Return the (x, y) coordinate for the center point of the cell that contains the specified text.  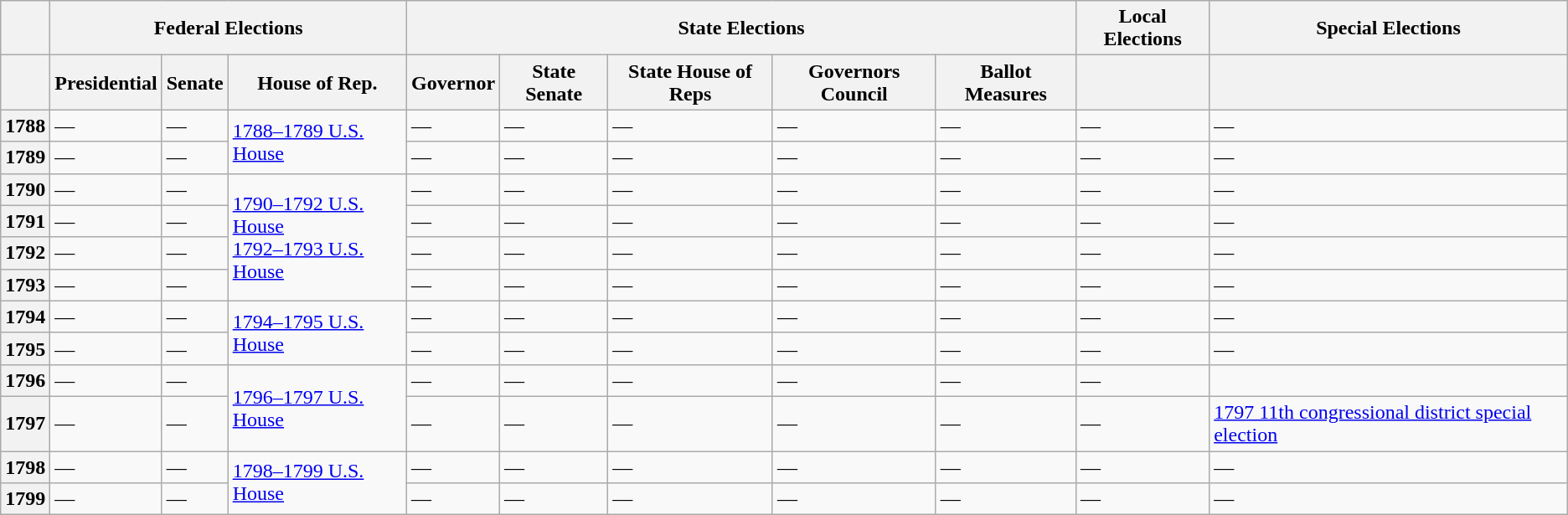
1792 (25, 253)
1793 (25, 285)
Governor (454, 82)
1796–1797 U.S. House (317, 407)
State Senate (554, 82)
1789 (25, 157)
1795 (25, 348)
1794 (25, 317)
1797 (25, 424)
State Elections (742, 28)
Governors Council (854, 82)
1788–1789 U.S. House (317, 142)
1790–1792 U.S. House1792–1793 U.S. House (317, 237)
1788 (25, 126)
1790 (25, 189)
1798–1799 U.S. House (317, 482)
House of Rep. (317, 82)
Federal Elections (229, 28)
State House of Reps (690, 82)
Senate (194, 82)
1794–1795 U.S. House (317, 332)
1798 (25, 466)
1799 (25, 499)
1796 (25, 380)
Presidential (106, 82)
1791 (25, 221)
1797 11th congressional district special election (1389, 424)
Ballot Measures (1005, 82)
Special Elections (1389, 28)
Local Elections (1142, 28)
